Identify which cell holds the provided text, then report its (x, y) central coordinate. 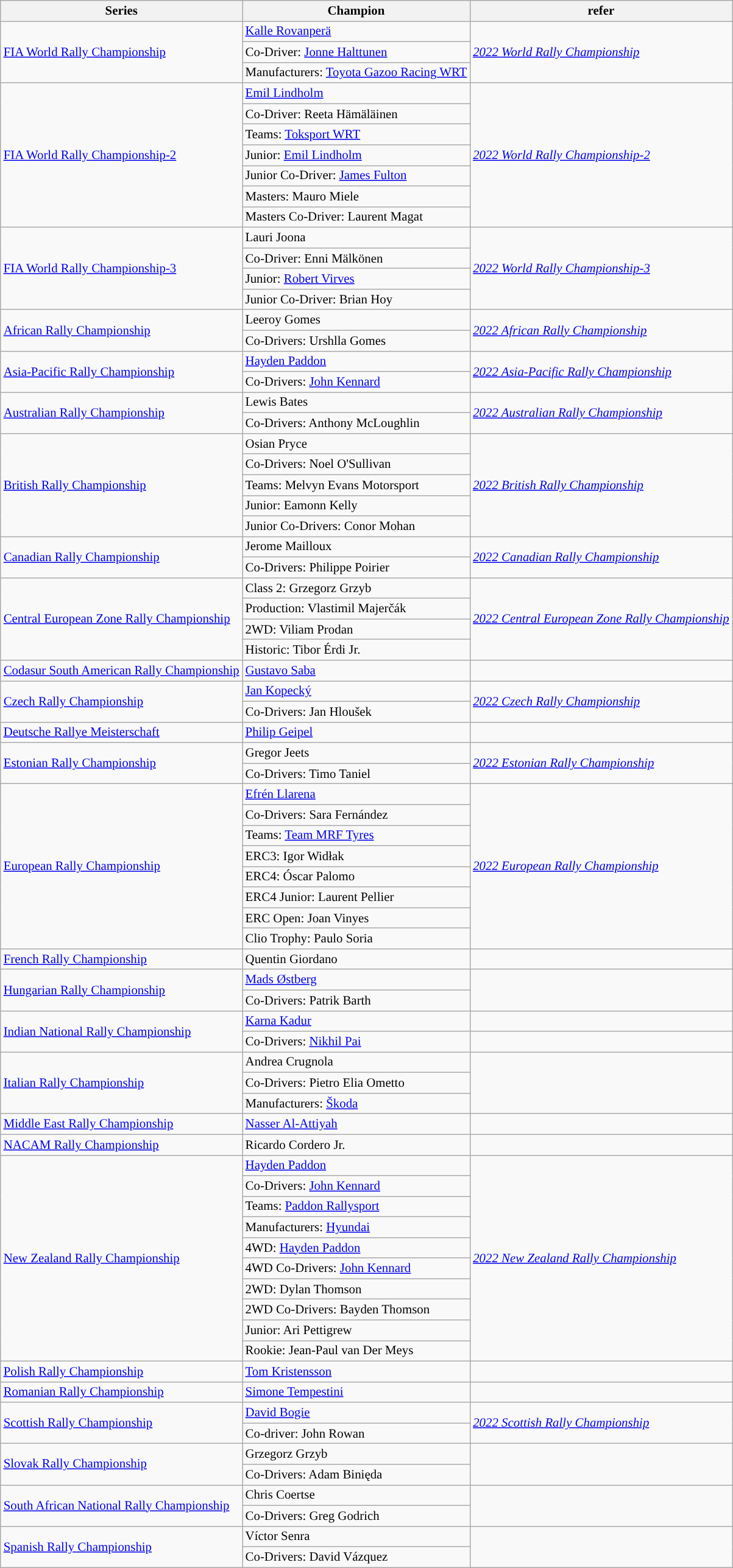
Manufacturers: Škoda (356, 1103)
Chris Coertse (356, 1495)
Teams: Team MRF Tyres (356, 835)
4WD: Hayden Paddon (356, 1248)
Co-Drivers: Greg Godrich (356, 1516)
Middle East Rally Championship (122, 1124)
Australian Rally Championship (122, 413)
Co-Drivers: Urshlla Gomes (356, 341)
Rookie: Jean-Paul van Der Meys (356, 1351)
Canadian Rally Championship (122, 557)
2WD: Dylan Thomson (356, 1289)
Co-Drivers: Timo Taniel (356, 774)
ERC4: Óscar Palomo (356, 877)
Co-Drivers: Adam Binięda (356, 1475)
Hungarian Rally Championship (122, 990)
2022 African Rally Championship (601, 330)
Champion (356, 11)
Polish Rally Championship (122, 1371)
Co-Drivers: Nikhil Pai (356, 1042)
2022 Asia-Pacific Rally Championship (601, 372)
Co-driver: John Rowan (356, 1433)
Codasur South American Rally Championship (122, 671)
Junior: Emil Lindholm (356, 155)
ERC3: Igor Widłak (356, 856)
Class 2: Grzegorz Grzyb (356, 588)
Series (122, 11)
Mads Østberg (356, 980)
Manufacturers: Hyundai (356, 1227)
Junior Co-Driver: James Fulton (356, 175)
Manufacturers: Toyota Gazoo Racing WRT (356, 72)
2022 Canadian Rally Championship (601, 557)
Czech Rally Championship (122, 702)
2022 British Rally Championship (601, 485)
Indian National Rally Championship (122, 1031)
Estonian Rally Championship (122, 763)
Junior: Ari Pettigrew (356, 1330)
Historic: Tibor Érdi Jr. (356, 650)
New Zealand Rally Championship (122, 1258)
Spanish Rally Championship (122, 1547)
British Rally Championship (122, 485)
Gustavo Saba (356, 671)
Simone Tempestini (356, 1392)
Co-Drivers: Noel O'Sullivan (356, 464)
Nasser Al-Attiyah (356, 1124)
Co-Drivers: David Vázquez (356, 1557)
Karna Kadur (356, 1021)
Lauri Joona (356, 238)
African Rally Championship (122, 330)
2022 European Rally Championship (601, 866)
Asia-Pacific Rally Championship (122, 372)
Italian Rally Championship (122, 1083)
French Rally Championship (122, 959)
4WD Co-Drivers: John Kennard (356, 1268)
Junior Co-Drivers: Conor Mohan (356, 526)
Junior Co-Driver: Brian Hoy (356, 299)
Junior: Robert Virves (356, 279)
Co-Drivers: Pietro Elia Ometto (356, 1083)
NACAM Rally Championship (122, 1145)
Kalle Rovanperä (356, 31)
Junior: Eamonn Kelly (356, 506)
Leeroy Gomes (356, 320)
Central European Zone Rally Championship (122, 619)
Co-Driver: Jonne Halttunen (356, 52)
2022 World Rally Championship-2 (601, 155)
Co-Drivers: Patrik Barth (356, 1000)
Masters: Mauro Miele (356, 196)
Teams: Paddon Rallysport (356, 1207)
ERC Open: Joan Vinyes (356, 918)
FIA World Rally Championship (122, 52)
FIA World Rally Championship-3 (122, 268)
Teams: Melvyn Evans Motorsport (356, 485)
Quentin Giordano (356, 959)
Deutsche Rallye Meisterschaft (122, 732)
Co-Driver: Enni Mälkönen (356, 258)
Co-Drivers: Philippe Poirier (356, 567)
Co-Drivers: Anthony McLoughlin (356, 423)
2WD Co-Drivers: Bayden Thomson (356, 1310)
Teams: Toksport WRT (356, 135)
South African National Rally Championship (122, 1505)
Gregor Jeets (356, 753)
2022 Scottish Rally Championship (601, 1423)
Slovak Rally Championship (122, 1464)
refer (601, 11)
Scottish Rally Championship (122, 1423)
Andrea Crugnola (356, 1062)
2022 Central European Zone Rally Championship (601, 619)
European Rally Championship (122, 866)
Osian Pryce (356, 443)
Lewis Bates (356, 403)
Co-Driver: Reeta Hämäläinen (356, 114)
2022 Estonian Rally Championship (601, 763)
Production: Vlastimil Majerčák (356, 609)
2022 World Rally Championship-3 (601, 268)
2022 Australian Rally Championship (601, 413)
Romanian Rally Championship (122, 1392)
Clio Trophy: Paulo Soria (356, 939)
2022 World Rally Championship (601, 52)
Ricardo Cordero Jr. (356, 1145)
2022 New Zealand Rally Championship (601, 1258)
Efrén Llarena (356, 794)
Jan Kopecký (356, 691)
Tom Kristensson (356, 1371)
Philip Geipel (356, 732)
Jerome Mailloux (356, 547)
Emil Lindholm (356, 93)
2WD: Viliam Prodan (356, 629)
FIA World Rally Championship-2 (122, 155)
Grzegorz Grzyb (356, 1454)
Co-Drivers: Jan Hloušek (356, 712)
Masters Co-Driver: Laurent Magat (356, 217)
ERC4 Junior: Laurent Pellier (356, 897)
David Bogie (356, 1413)
Co-Drivers: Sara Fernández (356, 815)
2022 Czech Rally Championship (601, 702)
Víctor Senra (356, 1536)
